Output the [X, Y] coordinate of the center of the cell containing the given text.  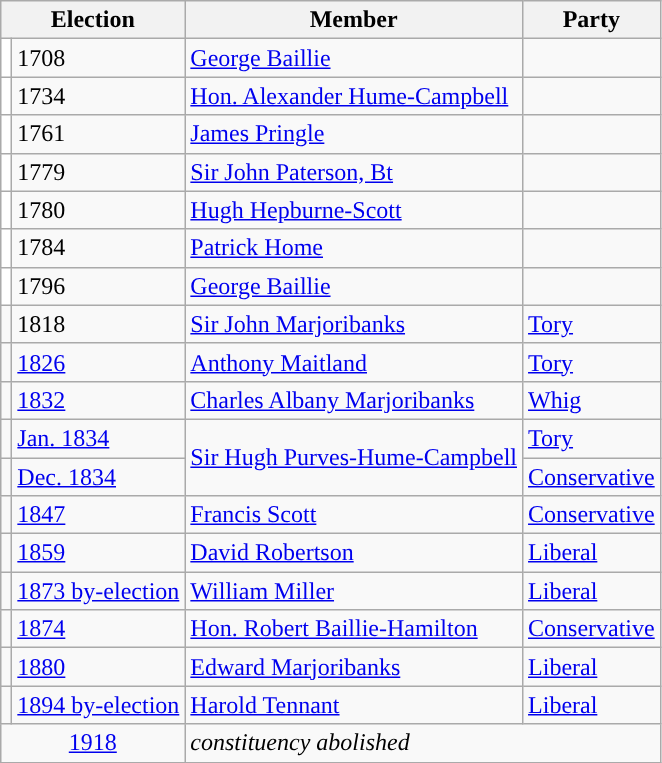
1894 by-election [98, 705]
Hon. Alexander Hume-Campbell [354, 96]
Jan. 1834 [98, 438]
1818 [98, 324]
Patrick Home [354, 248]
1734 [98, 96]
1796 [98, 286]
Francis Scott [354, 515]
Dec. 1834 [98, 477]
David Robertson [354, 553]
1784 [98, 248]
Harold Tennant [354, 705]
James Pringle [354, 134]
Member [354, 20]
1873 by-election [98, 591]
Sir John Paterson, Bt [354, 172]
Charles Albany Marjoribanks [354, 400]
Election [93, 20]
1708 [98, 58]
1880 [98, 667]
Hugh Hepburne-Scott [354, 210]
Party [592, 20]
1826 [98, 362]
1847 [98, 515]
Sir Hugh Purves-Hume-Campbell [354, 457]
1779 [98, 172]
1874 [98, 629]
constituency abolished [422, 743]
1761 [98, 134]
Anthony Maitland [354, 362]
William Miller [354, 591]
Hon. Robert Baillie-Hamilton [354, 629]
1859 [98, 553]
1780 [98, 210]
1918 [93, 743]
Edward Marjoribanks [354, 667]
Whig [592, 400]
Sir John Marjoribanks [354, 324]
1832 [98, 400]
